Find where the given text appears and provide that cell's center as (X, Y) coordinate. 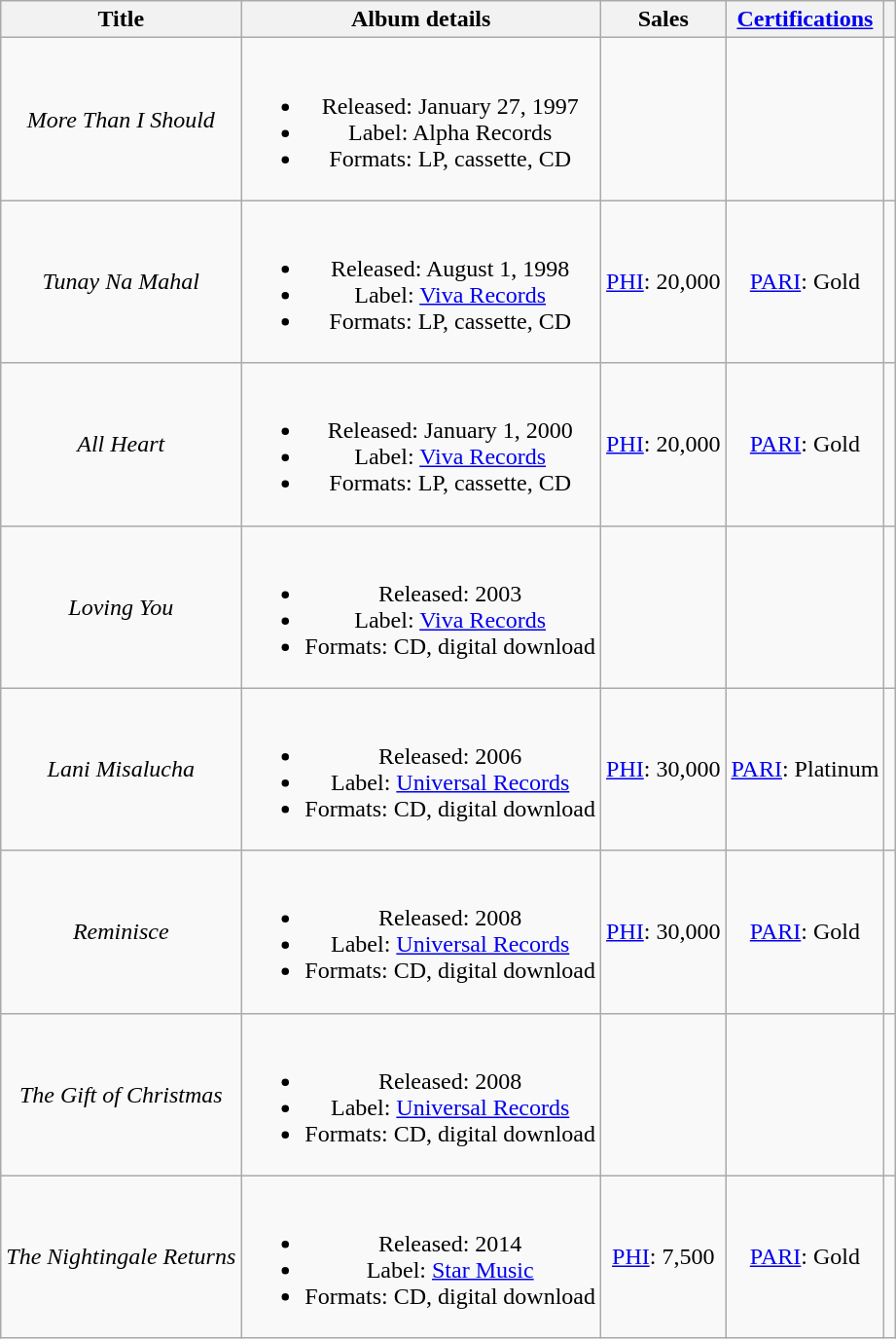
Certifications (806, 19)
Released: 2003Label: Viva RecordsFormats: CD, digital download (421, 607)
Reminisce (121, 932)
Title (121, 19)
Tunay Na Mahal (121, 282)
The Nightingale Returns (121, 1257)
Album details (421, 19)
More Than I Should (121, 119)
Lani Misalucha (121, 769)
Sales (663, 19)
All Heart (121, 444)
Released: January 27, 1997Label: Alpha RecordsFormats: LP, cassette, CD (421, 119)
Released: January 1, 2000Label: Viva RecordsFormats: LP, cassette, CD (421, 444)
PHI: 7,500 (663, 1257)
PARI: Platinum (806, 769)
Released: August 1, 1998Label: Viva RecordsFormats: LP, cassette, CD (421, 282)
Released: 2014Label: Star MusicFormats: CD, digital download (421, 1257)
Released: 2006Label: Universal RecordsFormats: CD, digital download (421, 769)
Loving You (121, 607)
The Gift of Christmas (121, 1094)
